Capture the cell that displays the provided text and extract its (x, y) central coordinate. 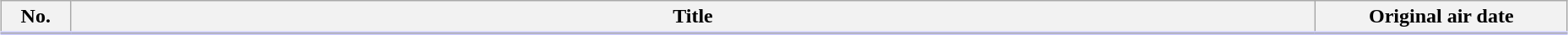
No. (35, 17)
Original air date (1441, 17)
Title (693, 17)
